Search for the cell housing the specified text and yield its (x, y) center coordinate. 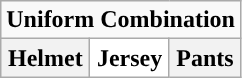
Helmet (46, 58)
Jersey (130, 58)
Pants (204, 58)
Uniform Combination (121, 20)
